Scan for the cell matching the given text and deliver its (x, y) coordinate at center. 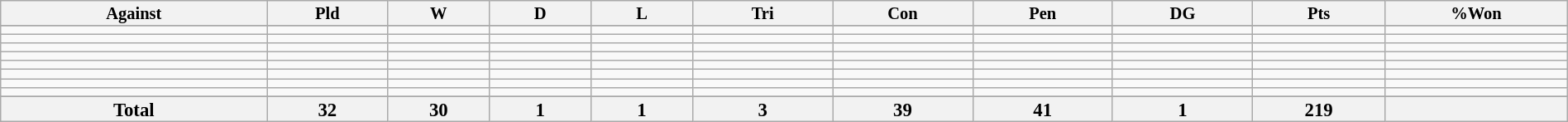
32 (327, 110)
Pld (327, 13)
39 (903, 110)
Con (903, 13)
%Won (1477, 13)
3 (762, 110)
D (541, 13)
41 (1042, 110)
Pts (1319, 13)
L (642, 13)
Tri (762, 13)
219 (1319, 110)
30 (438, 110)
Total (134, 110)
Pen (1042, 13)
DG (1183, 13)
Against (134, 13)
W (438, 13)
